From the cell containing the given text, extract its center point as (x, y) coordinate. 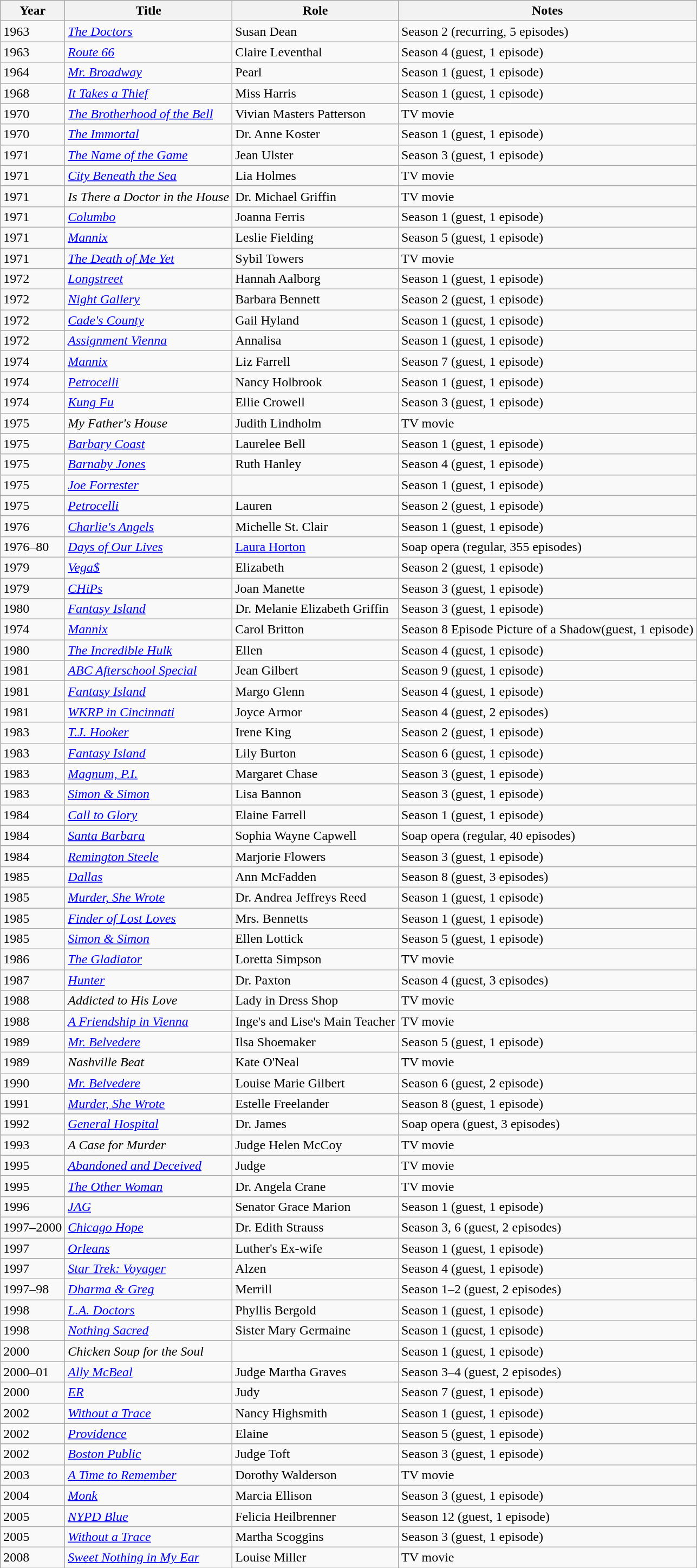
Season 1–2 (guest, 2 episodes) (547, 1290)
Season 3–4 (guest, 2 episodes) (547, 1372)
Mrs. Bennetts (315, 918)
Luther's Ex-wife (315, 1248)
Title (148, 11)
Ellie Crowell (315, 403)
Barbary Coast (148, 444)
Louise Marie Gilbert (315, 1083)
1968 (32, 93)
Season 2 (recurring, 5 episodes) (547, 31)
Ilsa Shoemaker (315, 1042)
Sister Mary Germaine (315, 1331)
Orleans (148, 1248)
A Case for Murder (148, 1145)
Dr. Melanie Elizabeth Griffin (315, 609)
Louise Miller (315, 1557)
1976–80 (32, 547)
Night Gallery (148, 300)
Finder of Lost Loves (148, 918)
Season 9 (guest, 1 episode) (547, 671)
1976 (32, 526)
Claire Leventhal (315, 52)
Felicia Heilbrenner (315, 1516)
Irene King (315, 733)
The Doctors (148, 31)
Sybil Towers (315, 258)
Addicted to His Love (148, 1001)
Joan Manette (315, 588)
Dorothy Walderson (315, 1475)
Cade's County (148, 320)
Is There a Doctor in the House (148, 196)
Jean Ulster (315, 155)
Nancy Holbrook (315, 382)
Elizabeth (315, 567)
The Death of Me Yet (148, 258)
Estelle Freelander (315, 1104)
Barbara Bennett (315, 300)
Lia Holmes (315, 176)
It Takes a Thief (148, 93)
Merrill (315, 1290)
The Brotherhood of the Bell (148, 114)
Year (32, 11)
Chicago Hope (148, 1227)
1993 (32, 1145)
Nothing Sacred (148, 1331)
Charlie's Angels (148, 526)
Judge Toft (315, 1454)
T.J. Hooker (148, 733)
Phyllis Bergold (315, 1310)
Carol Britton (315, 630)
Season 4 (guest, 2 episodes) (547, 712)
Season 4 (guest, 3 episodes) (547, 980)
Lily Burton (315, 753)
Lisa Bannon (315, 794)
Season 6 (guest, 2 episode) (547, 1083)
Vivian Masters Patterson (315, 114)
Ellen Lottick (315, 939)
1997–98 (32, 1290)
Judge Martha Graves (315, 1372)
Season 3, 6 (guest, 2 episodes) (547, 1227)
Dr. Angela Crane (315, 1186)
Days of Our Lives (148, 547)
Liz Farrell (315, 361)
WKRP in Cincinnati (148, 712)
Annalisa (315, 341)
Jean Gilbert (315, 671)
Magnum, P.I. (148, 774)
Hunter (148, 980)
City Beneath the Sea (148, 176)
Ann McFadden (315, 877)
Elaine Farrell (315, 815)
Remington Steele (148, 856)
2003 (32, 1475)
Judge Helen McCoy (315, 1145)
Judge (315, 1165)
2000–01 (32, 1372)
Lady in Dress Shop (315, 1001)
Dr. Anne Koster (315, 134)
Senator Grace Marion (315, 1207)
CHiPs (148, 588)
Marjorie Flowers (315, 856)
1996 (32, 1207)
Margaret Chase (315, 774)
Notes (547, 11)
Joe Forrester (148, 485)
L.A. Doctors (148, 1310)
NYPD Blue (148, 1516)
A Friendship in Vienna (148, 1021)
Lauren (315, 506)
Inge's and Lise's Main Teacher (315, 1021)
Mr. Broadway (148, 73)
Kate O'Neal (315, 1062)
Ellen (315, 650)
Boston Public (148, 1454)
Kung Fu (148, 403)
Loretta Simpson (315, 960)
Laurelee Bell (315, 444)
The Incredible Hulk (148, 650)
1997–2000 (32, 1227)
Chicken Soup for the Soul (148, 1351)
Susan Dean (315, 31)
Role (315, 11)
Nashville Beat (148, 1062)
Sweet Nothing in My Ear (148, 1557)
Gail Hyland (315, 320)
Dr. Paxton (315, 980)
Alzen (315, 1269)
1986 (32, 960)
Monk (148, 1495)
The Other Woman (148, 1186)
Santa Barbara (148, 835)
Dr. Edith Strauss (315, 1227)
Soap opera (regular, 40 episodes) (547, 835)
General Hospital (148, 1124)
Judith Lindholm (315, 423)
Martha Scoggins (315, 1537)
1991 (32, 1104)
Dr. Michael Griffin (315, 196)
Sophia Wayne Capwell (315, 835)
Laura Horton (315, 547)
2008 (32, 1557)
Route 66 (148, 52)
Season 8 Episode Picture of a Shadow(guest, 1 episode) (547, 630)
Columbo (148, 217)
Nancy Highsmith (315, 1413)
Miss Harris (315, 93)
Joyce Armor (315, 712)
Barnaby Jones (148, 464)
Elaine (315, 1434)
Vega$ (148, 567)
Marcia Ellison (315, 1495)
Michelle St. Clair (315, 526)
Call to Glory (148, 815)
Leslie Fielding (315, 237)
1964 (32, 73)
My Father's House (148, 423)
The Immortal (148, 134)
The Name of the Game (148, 155)
Dr. James (315, 1124)
1990 (32, 1083)
Ally McBeal (148, 1372)
Season 6 (guest, 1 episode) (547, 753)
Hannah Aalborg (315, 279)
The Gladiator (148, 960)
ABC Afterschool Special (148, 671)
Soap opera (regular, 355 episodes) (547, 547)
Longstreet (148, 279)
Season 12 (guest, 1 episode) (547, 1516)
Soap opera (guest, 3 episodes) (547, 1124)
Pearl (315, 73)
Season 8 (guest, 3 episodes) (547, 877)
Star Trek: Voyager (148, 1269)
A Time to Remember (148, 1475)
JAG (148, 1207)
2004 (32, 1495)
Dallas (148, 877)
Providence (148, 1434)
Judy (315, 1392)
Ruth Hanley (315, 464)
Joanna Ferris (315, 217)
Dr. Andrea Jeffreys Reed (315, 897)
Assignment Vienna (148, 341)
ER (148, 1392)
Dharma & Greg (148, 1290)
1992 (32, 1124)
Season 8 (guest, 1 episode) (547, 1104)
Abandoned and Deceived (148, 1165)
Margo Glenn (315, 691)
1987 (32, 980)
